Determine the [X, Y] coordinate at the center of the cell enclosing the given text.  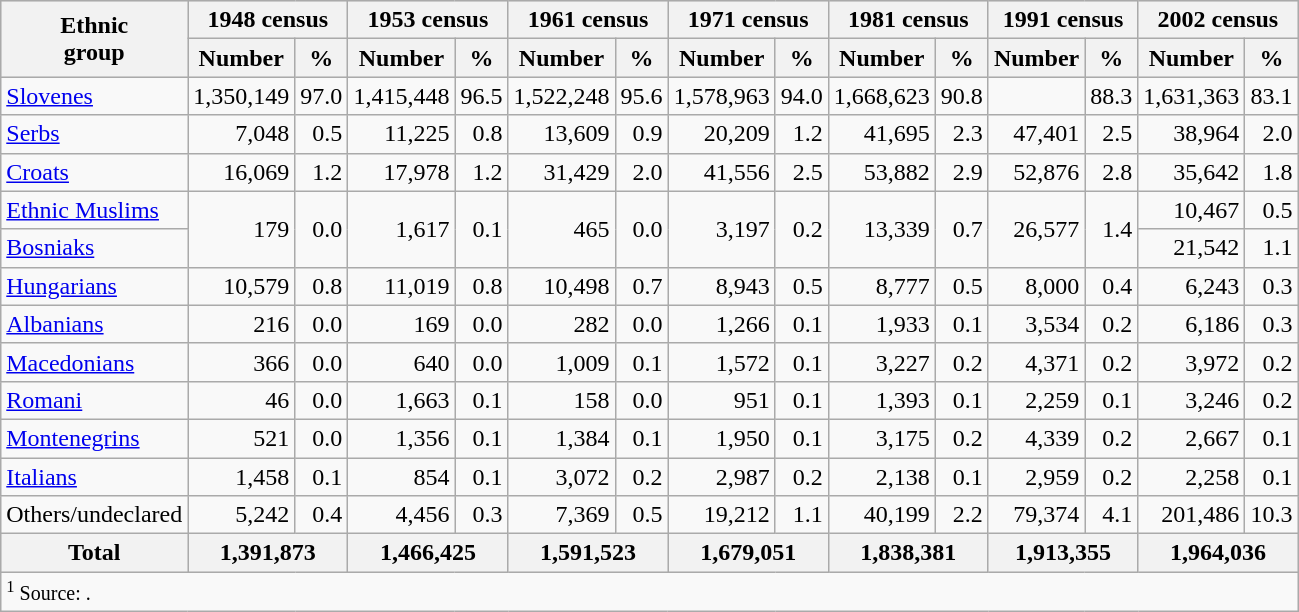
3,175 [882, 438]
11,019 [402, 286]
1,458 [242, 477]
26,577 [1036, 229]
640 [402, 362]
1,578,963 [722, 96]
201,486 [1192, 515]
3,972 [1192, 362]
Macedonians [94, 362]
1991 census [1062, 20]
52,876 [1036, 172]
1,391,873 [268, 553]
1961 census [588, 20]
Croats [94, 172]
11,225 [402, 134]
2,959 [1036, 477]
3,534 [1036, 324]
1,466,425 [428, 553]
Slovenes [94, 96]
1,350,149 [242, 96]
1,617 [402, 229]
96.5 [482, 96]
21,542 [1192, 248]
13,339 [882, 229]
1971 census [748, 20]
47,401 [1036, 134]
Ethnic Muslims [94, 210]
6,243 [1192, 286]
1,591,523 [588, 553]
94.0 [802, 96]
1,384 [562, 438]
Romani [94, 400]
2,138 [882, 477]
1,913,355 [1062, 553]
95.6 [642, 96]
2,258 [1192, 477]
1,838,381 [908, 553]
16,069 [242, 172]
Total [94, 553]
40,199 [882, 515]
1,631,363 [1192, 96]
158 [562, 400]
4,339 [1036, 438]
1,950 [722, 438]
4,371 [1036, 362]
521 [242, 438]
1,663 [402, 400]
10,467 [1192, 210]
366 [242, 362]
Italians [94, 477]
465 [562, 229]
8,777 [882, 286]
1.8 [1272, 172]
2.9 [962, 172]
97.0 [322, 96]
83.1 [1272, 96]
Montenegrins [94, 438]
7,369 [562, 515]
13,609 [562, 134]
79,374 [1036, 515]
Ethnicgroup [94, 39]
3,227 [882, 362]
3,246 [1192, 400]
8,000 [1036, 286]
1,964,036 [1218, 553]
2,259 [1036, 400]
Others/undeclared [94, 515]
10.3 [1272, 515]
2002 census [1218, 20]
10,498 [562, 286]
41,556 [722, 172]
38,964 [1192, 134]
282 [562, 324]
1.4 [1112, 229]
10,579 [242, 286]
1,679,051 [748, 553]
1,572 [722, 362]
951 [722, 400]
46 [242, 400]
1,668,623 [882, 96]
1,393 [882, 400]
6,186 [1192, 324]
1,522,248 [562, 96]
4,456 [402, 515]
0.9 [642, 134]
179 [242, 229]
8,943 [722, 286]
2.8 [1112, 172]
216 [242, 324]
1,415,448 [402, 96]
1,356 [402, 438]
3,197 [722, 229]
5,242 [242, 515]
41,695 [882, 134]
90.8 [962, 96]
19,212 [722, 515]
2,987 [722, 477]
4.1 [1112, 515]
2.3 [962, 134]
88.3 [1112, 96]
35,642 [1192, 172]
1,933 [882, 324]
2,667 [1192, 438]
31,429 [562, 172]
854 [402, 477]
1 Source: . [650, 592]
169 [402, 324]
1,266 [722, 324]
17,978 [402, 172]
1948 census [268, 20]
Serbs [94, 134]
2.2 [962, 515]
3,072 [562, 477]
Hungarians [94, 286]
53,882 [882, 172]
Albanians [94, 324]
Bosniaks [94, 248]
20,209 [722, 134]
7,048 [242, 134]
1,009 [562, 362]
1953 census [428, 20]
1981 census [908, 20]
